Output the (X, Y) coordinate of the center of the cell containing the given text.  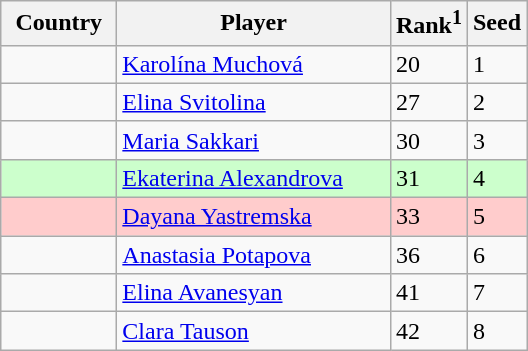
30 (428, 140)
6 (496, 255)
Ekaterina Alexandrova (254, 178)
Clara Tauson (254, 331)
Elina Avanesyan (254, 293)
Rank1 (428, 24)
5 (496, 217)
Elina Svitolina (254, 102)
41 (428, 293)
27 (428, 102)
8 (496, 331)
1 (496, 64)
33 (428, 217)
36 (428, 255)
Seed (496, 24)
42 (428, 331)
Maria Sakkari (254, 140)
Dayana Yastremska (254, 217)
Country (59, 24)
3 (496, 140)
2 (496, 102)
7 (496, 293)
20 (428, 64)
4 (496, 178)
Anastasia Potapova (254, 255)
Karolína Muchová (254, 64)
Player (254, 24)
31 (428, 178)
